Return the [x, y] coordinate for the center point of the cell that contains the specified text.  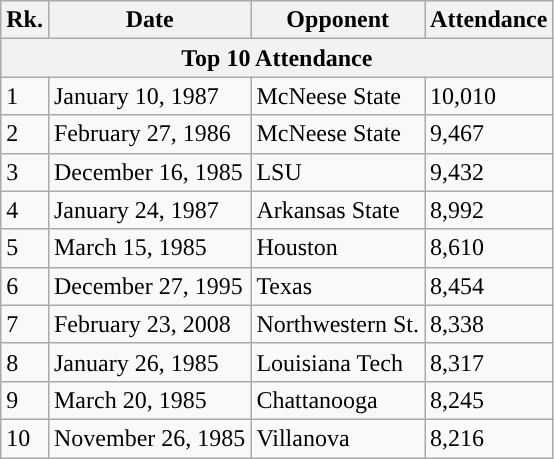
Top 10 Attendance [277, 58]
Louisiana Tech [338, 362]
Villanova [338, 438]
8 [25, 362]
LSU [338, 172]
8,610 [489, 248]
3 [25, 172]
January 26, 1985 [149, 362]
8,338 [489, 324]
December 27, 1995 [149, 286]
Chattanooga [338, 400]
February 23, 2008 [149, 324]
Opponent [338, 20]
Date [149, 20]
8,992 [489, 210]
Houston [338, 248]
March 15, 1985 [149, 248]
Northwestern St. [338, 324]
December 16, 1985 [149, 172]
9,432 [489, 172]
November 26, 1985 [149, 438]
Arkansas State [338, 210]
2 [25, 134]
6 [25, 286]
8,216 [489, 438]
Texas [338, 286]
January 24, 1987 [149, 210]
8,454 [489, 286]
4 [25, 210]
9 [25, 400]
5 [25, 248]
March 20, 1985 [149, 400]
1 [25, 96]
7 [25, 324]
8,317 [489, 362]
February 27, 1986 [149, 134]
Rk. [25, 20]
January 10, 1987 [149, 96]
9,467 [489, 134]
10 [25, 438]
8,245 [489, 400]
10,010 [489, 96]
Attendance [489, 20]
